Detect which cell encompasses the target text, then output its [x, y] center coordinate. 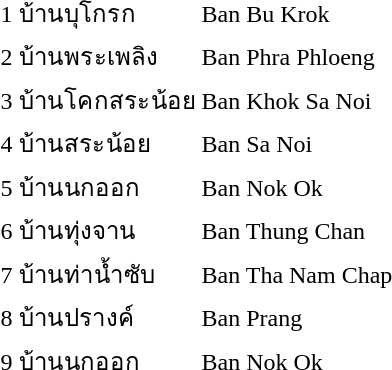
บ้านพระเพลิง [107, 56]
บ้านสระน้อย [107, 144]
บ้านทุ่งจาน [107, 230]
บ้านปรางค์ [107, 318]
บ้านนกออก [107, 187]
บ้านท่าน้ำซับ [107, 274]
บ้านโคกสระน้อย [107, 100]
